Output the [X, Y] coordinate of the center of the cell containing the given text.  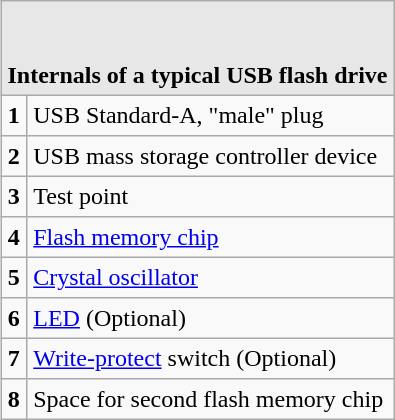
2 [14, 156]
8 [14, 399]
Space for second flash memory chip [211, 399]
6 [14, 318]
7 [14, 358]
LED (Optional) [211, 318]
Flash memory chip [211, 237]
1 [14, 115]
Internals of a typical USB flash drive [198, 48]
3 [14, 196]
USB mass storage controller device [211, 156]
Test point [211, 196]
USB Standard-A, "male" plug [211, 115]
4 [14, 237]
Write-protect switch (Optional) [211, 358]
Crystal oscillator [211, 277]
5 [14, 277]
